Detect which cell encompasses the target text, then output its [X, Y] center coordinate. 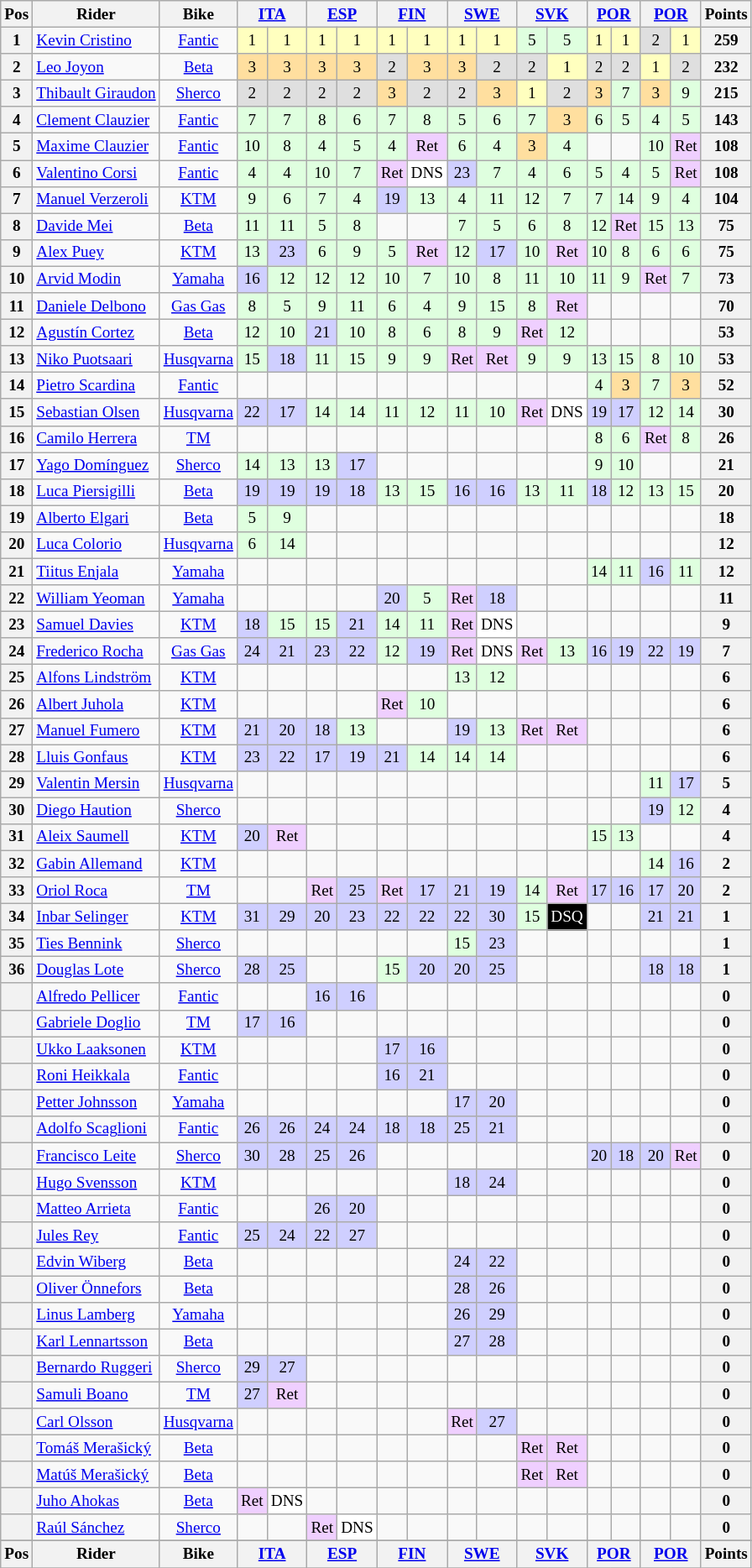
Adolfo Scaglioni [96, 1129]
Karl Lennartsson [96, 1342]
Hugo Svensson [96, 1183]
Clement Clauzier [96, 120]
Tomáš Merašický [96, 1448]
Matteo Arrieta [96, 1209]
Frederico Rocha [96, 651]
Daniele Delbono [96, 306]
36 [17, 970]
Manuel Fumero [96, 731]
William Yeoman [96, 598]
Linus Lamberg [96, 1315]
Petter Johnsson [96, 1103]
Jules Rey [96, 1236]
Albert Juhola [96, 704]
Inbar Selinger [96, 917]
Carl Olsson [96, 1422]
70 [726, 306]
Alberto Elgari [96, 519]
Raúl Sánchez [96, 1528]
232 [726, 67]
104 [726, 200]
Gabriele Doglio [96, 1023]
Thibault Giraudon [96, 93]
Maxime Clauzier [96, 147]
Francisco Leite [96, 1156]
34 [17, 917]
Douglas Lote [96, 970]
143 [726, 120]
Juho Ahokas [96, 1501]
Alfons Lindström [96, 678]
Davide Mei [96, 227]
Niko Puotsaari [96, 359]
Valentin Mersin [96, 784]
33 [17, 891]
Tiitus Enjala [96, 572]
Agustín Cortez [96, 332]
Yago Domínguez [96, 465]
DSQ [567, 917]
Samuli Boano [96, 1395]
Manuel Verzeroli [96, 200]
Bernardo Ruggeri [96, 1368]
Ties Bennink [96, 943]
259 [726, 40]
Samuel Davies [96, 625]
Sebastian Olsen [96, 412]
35 [17, 943]
Luca Colorio [96, 545]
Oliver Önnefors [96, 1288]
Gabin Allemand [96, 864]
52 [726, 386]
Alfredo Pellicer [96, 996]
Matúš Merašický [96, 1475]
Roni Heikkala [96, 1076]
Aleix Saumell [96, 837]
Diego Haution [96, 811]
Arvid Modin [96, 280]
Camilo Herrera [96, 439]
32 [17, 864]
Lluis Gonfaus [96, 757]
Alex Puey [96, 253]
Ukko Laaksonen [96, 1050]
Edvin Wiberg [96, 1262]
Luca Piersigilli [96, 492]
73 [726, 280]
215 [726, 93]
Oriol Roca [96, 891]
Valentino Corsi [96, 173]
Pietro Scardina [96, 386]
Kevin Cristino [96, 40]
Leo Joyon [96, 67]
